Locate the cell with the specified text and output its (x, y) center coordinate. 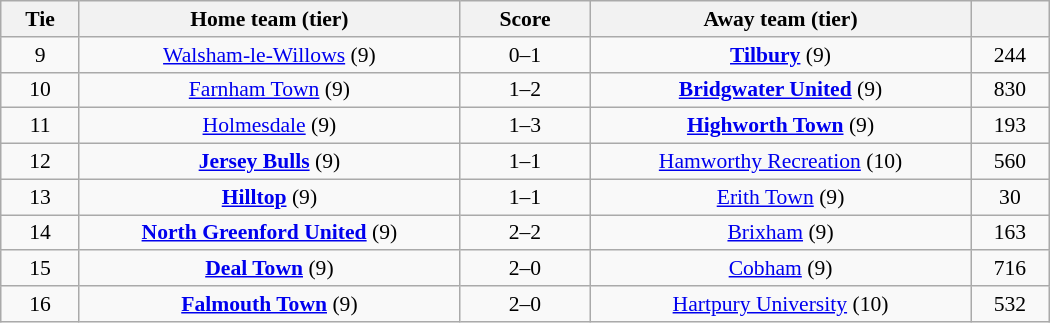
9 (40, 55)
Highworth Town (9) (781, 126)
11 (40, 126)
Tilbury (9) (781, 55)
Brixham (9) (781, 233)
Erith Town (9) (781, 197)
Home team (tier) (269, 19)
Holmesdale (9) (269, 126)
Score (524, 19)
North Greenford United (9) (269, 233)
Tie (40, 19)
Bridgwater United (9) (781, 90)
0–1 (524, 55)
16 (40, 304)
13 (40, 197)
163 (1010, 233)
Deal Town (9) (269, 269)
15 (40, 269)
Walsham-le-Willows (9) (269, 55)
12 (40, 162)
Hartpury University (10) (781, 304)
1–2 (524, 90)
Farnham Town (9) (269, 90)
30 (1010, 197)
14 (40, 233)
193 (1010, 126)
Cobham (9) (781, 269)
10 (40, 90)
532 (1010, 304)
Hamworthy Recreation (10) (781, 162)
Falmouth Town (9) (269, 304)
716 (1010, 269)
244 (1010, 55)
830 (1010, 90)
Away team (tier) (781, 19)
Jersey Bulls (9) (269, 162)
560 (1010, 162)
2–2 (524, 233)
Hilltop (9) (269, 197)
1–3 (524, 126)
